Output the [x, y] coordinate of the center of the cell containing the given text.  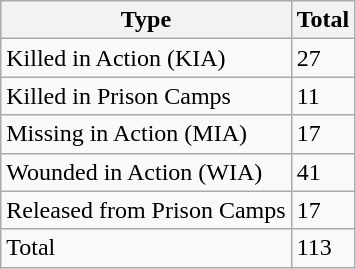
Killed in Prison Camps [146, 96]
Killed in Action (KIA) [146, 58]
27 [323, 58]
Missing in Action (MIA) [146, 134]
Type [146, 20]
113 [323, 248]
41 [323, 172]
Wounded in Action (WIA) [146, 172]
11 [323, 96]
Released from Prison Camps [146, 210]
